Search for the cell housing the specified text and yield its [x, y] center coordinate. 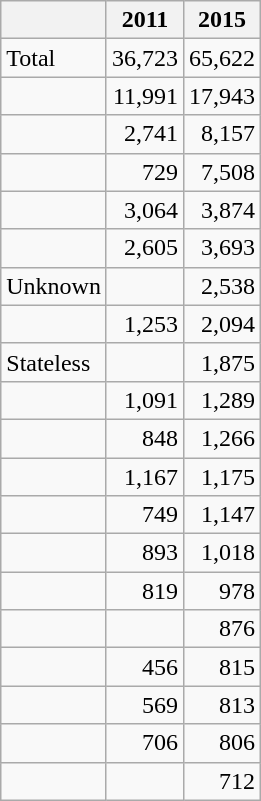
813 [222, 705]
Total [54, 58]
893 [144, 553]
848 [144, 438]
17,943 [222, 96]
3,874 [222, 210]
569 [144, 705]
2,605 [144, 248]
11,991 [144, 96]
1,875 [222, 362]
729 [144, 172]
1,289 [222, 400]
815 [222, 667]
1,091 [144, 400]
3,064 [144, 210]
Stateless [54, 362]
1,147 [222, 515]
2015 [222, 20]
7,508 [222, 172]
2,094 [222, 324]
876 [222, 629]
706 [144, 743]
819 [144, 591]
1,253 [144, 324]
36,723 [144, 58]
2,538 [222, 286]
712 [222, 781]
978 [222, 591]
2011 [144, 20]
8,157 [222, 134]
3,693 [222, 248]
1,175 [222, 477]
1,167 [144, 477]
Unknown [54, 286]
1,018 [222, 553]
65,622 [222, 58]
749 [144, 515]
1,266 [222, 438]
2,741 [144, 134]
806 [222, 743]
456 [144, 667]
